Scan for the cell matching the given text and deliver its (X, Y) coordinate at center. 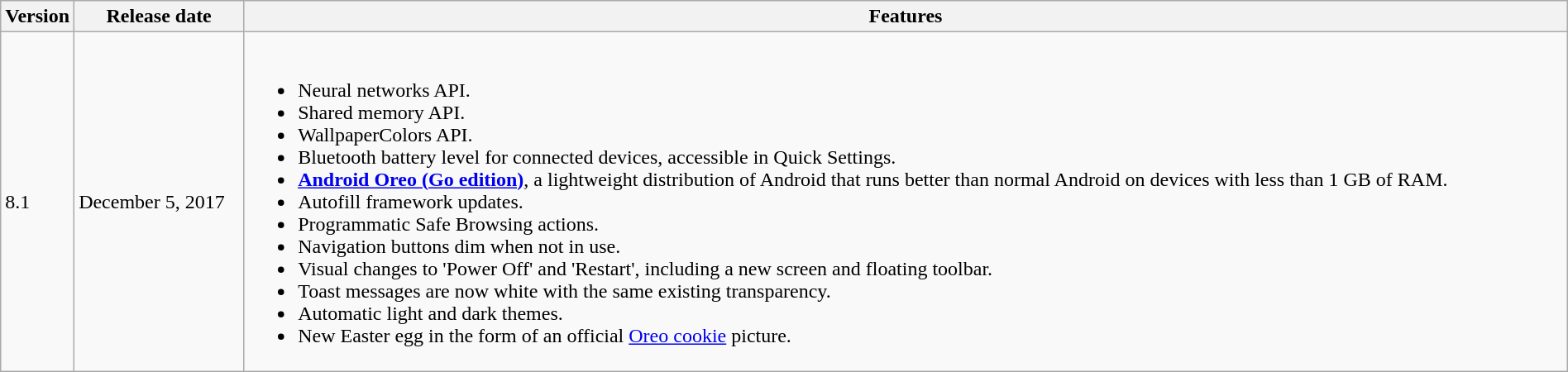
8.1 (38, 202)
Release date (159, 17)
Version (38, 17)
December 5, 2017 (159, 202)
Features (906, 17)
